Return (X, Y) of the center of cell containing provided text 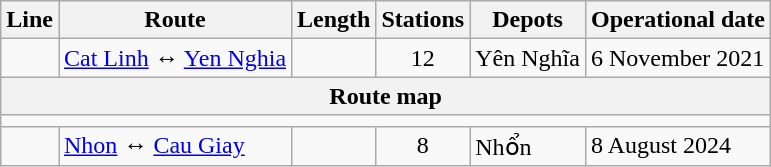
6 November 2021 (678, 58)
12 (423, 58)
Length (334, 20)
Operational date (678, 20)
Nhổn (528, 146)
Route map (386, 96)
Route (174, 20)
Cat Linh ↔ Yen Nghia (174, 58)
Line (30, 20)
Depots (528, 20)
8 August 2024 (678, 146)
8 (423, 146)
Stations (423, 20)
Nhon ↔ Cau Giay (174, 146)
Yên Nghĩa (528, 58)
